Find where the given text appears and provide that cell's center as (x, y) coordinate. 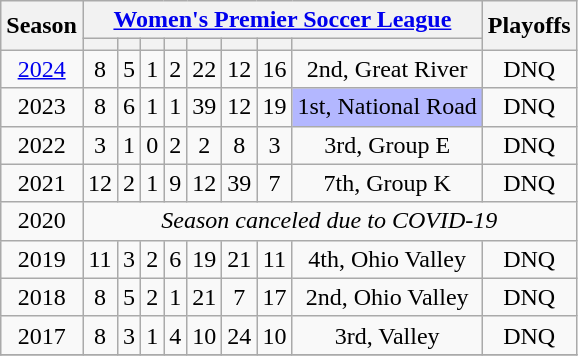
2024 (42, 69)
4th, Ohio Valley (387, 259)
2017 (42, 335)
0 (152, 145)
2020 (42, 221)
Season canceled due to COVID-19 (329, 221)
2nd, Ohio Valley (387, 297)
Season (42, 26)
9 (176, 183)
16 (274, 69)
1st, National Road (387, 107)
17 (274, 297)
4 (176, 335)
3rd, Valley (387, 335)
Playoffs (529, 26)
2021 (42, 183)
Women's Premier Soccer League (282, 20)
7th, Group K (387, 183)
24 (240, 335)
2022 (42, 145)
3rd, Group E (387, 145)
22 (204, 69)
2023 (42, 107)
2nd, Great River (387, 69)
2018 (42, 297)
2019 (42, 259)
